Identify which cell holds the provided text, then report its [X, Y] central coordinate. 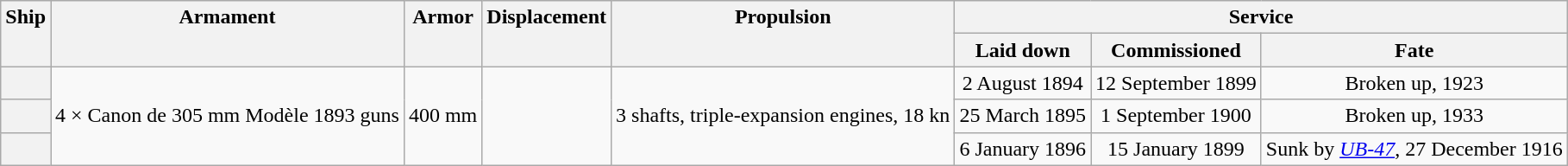
3 shafts, triple-expansion engines, 18 kn [783, 116]
2 August 1894 [1023, 83]
Displacement [547, 34]
Sunk by UB-47, 27 December 1916 [1414, 149]
Armor [442, 34]
15 January 1899 [1176, 149]
4 × Canon de 305 mm Modèle 1893 guns [228, 116]
25 March 1895 [1023, 116]
1 September 1900 [1176, 116]
12 September 1899 [1176, 83]
Broken up, 1933 [1414, 116]
Commissioned [1176, 50]
Service [1261, 17]
Propulsion [783, 34]
Broken up, 1923 [1414, 83]
Ship [26, 34]
Armament [228, 34]
Fate [1414, 50]
6 January 1896 [1023, 149]
Laid down [1023, 50]
400 mm [442, 116]
